Find where the given text appears and provide that cell's center as [x, y] coordinate. 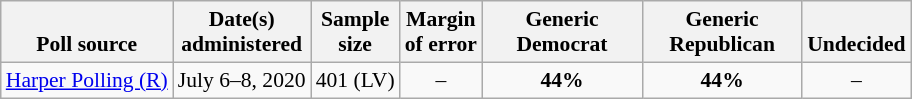
Undecided [856, 32]
Samplesize [356, 32]
GenericRepublican [722, 32]
GenericDemocrat [562, 32]
401 (LV) [356, 80]
Poll source [87, 32]
Harper Polling (R) [87, 80]
Date(s)administered [242, 32]
July 6–8, 2020 [242, 80]
Marginof error [441, 32]
